Locate the cell with the specified text and output its (X, Y) center coordinate. 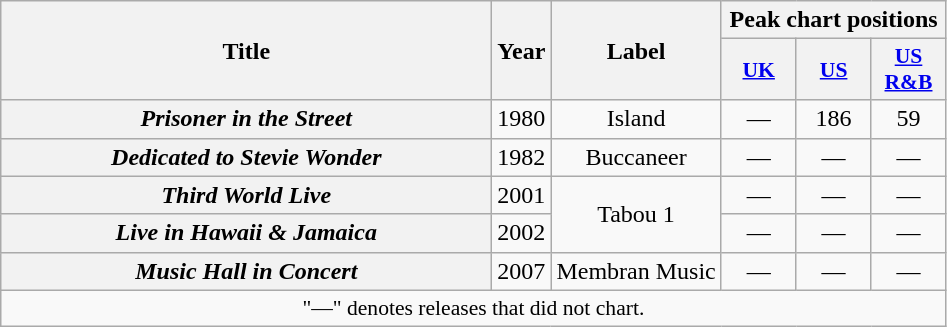
2001 (522, 195)
Title (246, 50)
Prisoner in the Street (246, 119)
2002 (522, 233)
2007 (522, 271)
Membran Music (636, 271)
186 (834, 119)
Third World Live (246, 195)
Label (636, 50)
Tabou 1 (636, 214)
1982 (522, 157)
1980 (522, 119)
Buccaneer (636, 157)
US R&B (908, 70)
Island (636, 119)
Live in Hawaii & Jamaica (246, 233)
59 (908, 119)
"—" denotes releases that did not chart. (474, 308)
Peak chart positions (834, 20)
Music Hall in Concert (246, 271)
US (834, 70)
Year (522, 50)
Dedicated to Stevie Wonder (246, 157)
UK (758, 70)
